Locate the cell with the specified text and output its [X, Y] center coordinate. 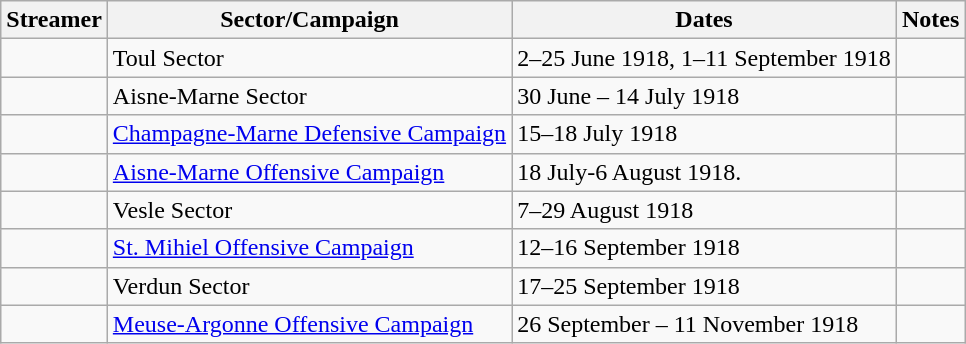
7–29 August 1918 [704, 210]
Meuse-Argonne Offensive Campaign [309, 324]
Aisne-Marne Offensive Campaign [309, 172]
17–25 September 1918 [704, 286]
Sector/Campaign [309, 20]
Vesle Sector [309, 210]
30 June – 14 July 1918 [704, 96]
Champagne-Marne Defensive Campaign [309, 134]
Notes [930, 20]
Aisne-Marne Sector [309, 96]
Streamer [54, 20]
15–18 July 1918 [704, 134]
Dates [704, 20]
Verdun Sector [309, 286]
12–16 September 1918 [704, 248]
St. Mihiel Offensive Campaign [309, 248]
2–25 June 1918, 1–11 September 1918 [704, 58]
Toul Sector [309, 58]
26 September – 11 November 1918 [704, 324]
18 July-6 August 1918. [704, 172]
